Provide the (X, Y) coordinate of the cell's center where the given text is located.  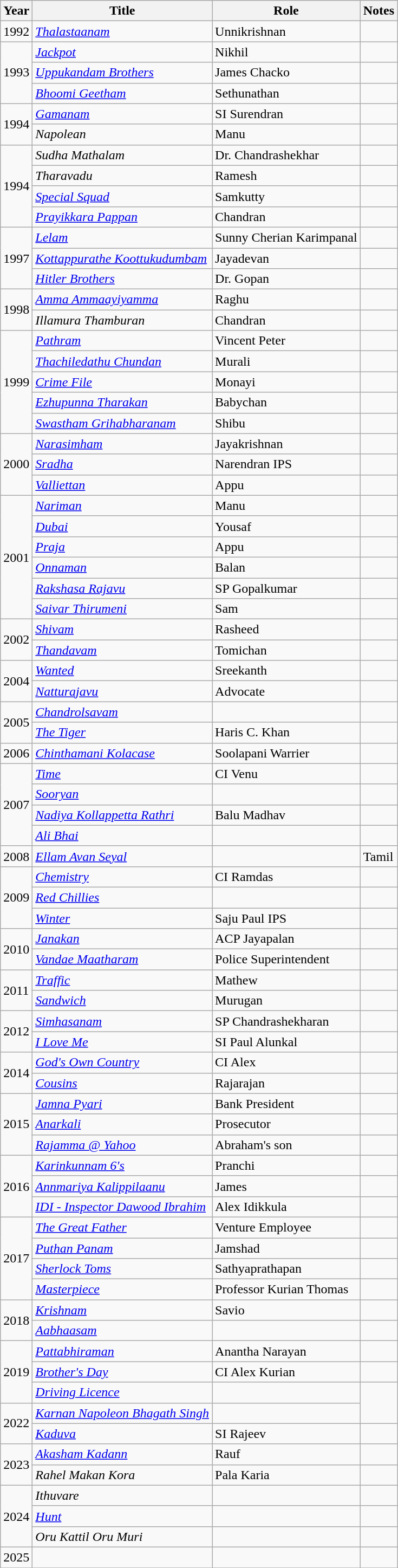
2017 (16, 1258)
Hitler Brothers (122, 279)
I Love Me (122, 1042)
SP Gopalkumar (286, 588)
Prayikkara Pappan (122, 217)
Anantha Narayan (286, 1351)
Red Chillies (122, 897)
Masterpiece (122, 1290)
Bank President (286, 1104)
Monayi (286, 382)
Rauf (286, 1454)
2016 (16, 1186)
Jayadevan (286, 258)
Illamura Thamburan (122, 320)
2001 (16, 557)
Pattabhiraman (122, 1351)
Pranchi (286, 1165)
Nadiya Kollappetta Rathri (122, 815)
Title (122, 11)
Samkutty (286, 196)
CI Venu (286, 774)
Ezhupunna Tharakan (122, 403)
Tharavadu (122, 176)
Brother's Day (122, 1372)
The Great Father (122, 1227)
Cousins (122, 1083)
2019 (16, 1372)
Yousaf (286, 526)
2018 (16, 1320)
Chinthamani Kolacase (122, 753)
Jamshad (286, 1248)
Jamna Pyari (122, 1104)
Winter (122, 918)
SI Rajeev (286, 1434)
1999 (16, 382)
Soolapani Warrier (286, 753)
Ramesh (286, 176)
Unnikrishnan (286, 31)
Rahel Makan Kora (122, 1475)
Thandavam (122, 650)
Sherlock Toms (122, 1269)
Notes (379, 11)
2004 (16, 681)
2006 (16, 753)
Sudha Mathalam (122, 155)
Nikhil (286, 52)
Tomichan (286, 650)
Narasimham (122, 444)
Chandrolsavam (122, 712)
ACP Jayapalan (286, 939)
SI Paul Alunkal (286, 1042)
Sam (286, 609)
Savio (286, 1310)
Vincent Peter (286, 341)
Rajarajan (286, 1083)
2012 (16, 1032)
2014 (16, 1073)
Balu Madhav (286, 815)
Natturajavu (122, 691)
Sooryan (122, 794)
Dr. Chandrashekhar (286, 155)
Role (286, 11)
Nariman (122, 506)
Anarkali (122, 1124)
CI Alex Kurian (286, 1372)
Vandae Maatharam (122, 960)
2024 (16, 1516)
Sreekanth (286, 671)
Sradha (122, 464)
Murugan (286, 1001)
Pala Karia (286, 1475)
Raghu (286, 300)
Crime File (122, 382)
Police Superintendent (286, 960)
Annmariya Kalippilaanu (122, 1186)
Swastham Grihabharanam (122, 423)
Dr. Gopan (286, 279)
Driving Licence (122, 1392)
Thachiledathu Chundan (122, 361)
Narendran IPS (286, 464)
Traffic (122, 980)
Thalastaanam (122, 31)
Dubai (122, 526)
Onnaman (122, 567)
Kottappurathe Koottukudumbam (122, 258)
Kaduva (122, 1434)
Advocate (286, 691)
James Chacko (286, 73)
Saju Paul IPS (286, 918)
Mathew (286, 980)
Special Squad (122, 196)
2022 (16, 1423)
1993 (16, 73)
Amma Ammaayiyamma (122, 300)
1998 (16, 310)
Ellam Avan Seyal (122, 856)
2025 (16, 1557)
Wanted (122, 671)
Sethunathan (286, 93)
SI Surendran (286, 114)
Alex Idikkula (286, 1207)
Chemistry (122, 877)
2000 (16, 464)
Babychan (286, 403)
Balan (286, 567)
Pathram (122, 341)
2011 (16, 990)
IDI - Inspector Dawood Ibrahim (122, 1207)
Shivam (122, 630)
Rasheed (286, 630)
Puthan Panam (122, 1248)
Krishnam (122, 1310)
2008 (16, 856)
Praja (122, 547)
Ali Bhai (122, 835)
1997 (16, 258)
Jackpot (122, 52)
Saivar Thirumeni (122, 609)
Professor Kurian Thomas (286, 1290)
Abraham's son (286, 1145)
Sunny Cherian Karimpanal (286, 237)
2010 (16, 949)
Karinkunnam 6's (122, 1165)
2015 (16, 1124)
Valliettan (122, 485)
Hunt (122, 1516)
Rajamma @ Yahoo (122, 1145)
God's Own Country (122, 1062)
Lelam (122, 237)
Year (16, 11)
Tamil (379, 856)
Akasham Kadann (122, 1454)
Sandwich (122, 1001)
Shibu (286, 423)
Sathyaprathapan (286, 1269)
Simhasanam (122, 1021)
Oru Kattil Oru Muri (122, 1537)
Karnan Napoleon Bhagath Singh (122, 1413)
2007 (16, 805)
CI Ramdas (286, 877)
1992 (16, 31)
James (286, 1186)
2009 (16, 897)
2005 (16, 722)
Jayakrishnan (286, 444)
2023 (16, 1465)
Gamanam (122, 114)
Ithuvare (122, 1495)
Prosecutor (286, 1124)
Venture Employee (286, 1227)
CI Alex (286, 1062)
Uppukandam Brothers (122, 73)
The Tiger (122, 733)
Rakshasa Rajavu (122, 588)
Aabhaasam (122, 1331)
Time (122, 774)
Murali (286, 361)
2002 (16, 640)
Napolean (122, 134)
Haris C. Khan (286, 733)
Bhoomi Geetham (122, 93)
SP Chandrashekharan (286, 1021)
Janakan (122, 939)
